Capture the cell that displays the provided text and extract its (x, y) central coordinate. 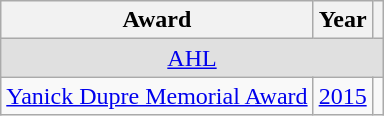
Year (342, 20)
Award (157, 20)
2015 (342, 96)
Yanick Dupre Memorial Award (157, 96)
AHL (192, 58)
